Detect which cell encompasses the target text, then output its [x, y] center coordinate. 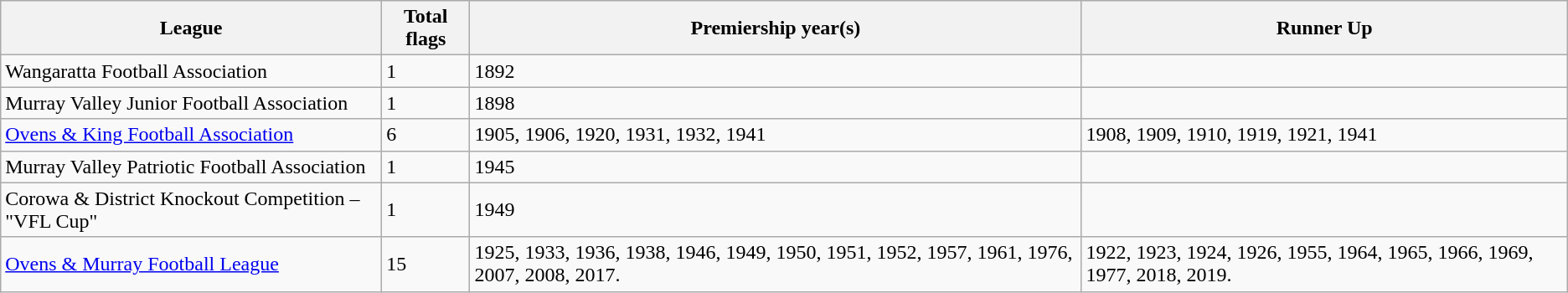
6 [426, 135]
1892 [776, 71]
1898 [776, 103]
Murray Valley Junior Football Association [191, 103]
15 [426, 265]
Ovens & Murray Football League [191, 265]
Runner Up [1324, 28]
Total flags [426, 28]
1925, 1933, 1936, 1938, 1946, 1949, 1950, 1951, 1952, 1957, 1961, 1976, 2007, 2008, 2017. [776, 265]
Corowa & District Knockout Competition – "VFL Cup" [191, 209]
1908, 1909, 1910, 1919, 1921, 1941 [1324, 135]
1922, 1923, 1924, 1926, 1955, 1964, 1965, 1966, 1969, 1977, 2018, 2019. [1324, 265]
Premiership year(s) [776, 28]
1905, 1906, 1920, 1931, 1932, 1941 [776, 135]
Murray Valley Patriotic Football Association [191, 167]
League [191, 28]
Ovens & King Football Association [191, 135]
1945 [776, 167]
Wangaratta Football Association [191, 71]
1949 [776, 209]
